Capture the cell that displays the provided text and extract its (X, Y) central coordinate. 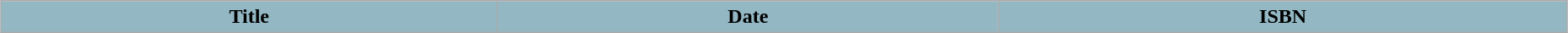
Date (748, 17)
ISBN (1283, 17)
Title (250, 17)
